Return [x, y] of the center of cell containing provided text 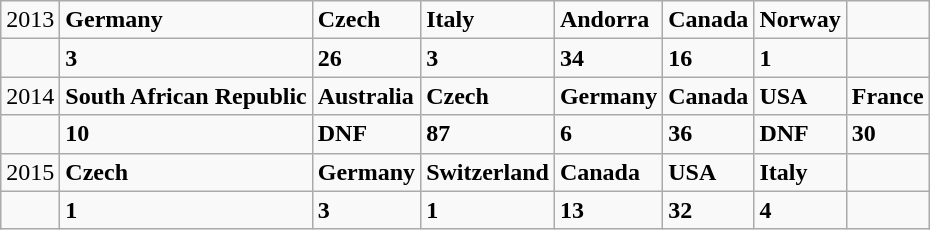
2014 [30, 96]
30 [888, 134]
16 [708, 58]
13 [608, 210]
32 [708, 210]
South African Republic [186, 96]
36 [708, 134]
France [888, 96]
2015 [30, 172]
2013 [30, 20]
Norway [800, 20]
10 [186, 134]
Switzerland [488, 172]
4 [800, 210]
Andorra [608, 20]
87 [488, 134]
Australia [366, 96]
26 [366, 58]
6 [608, 134]
34 [608, 58]
